Pinpoint the cell where the given text exists, returning its (X, Y) midpoint coordinate. 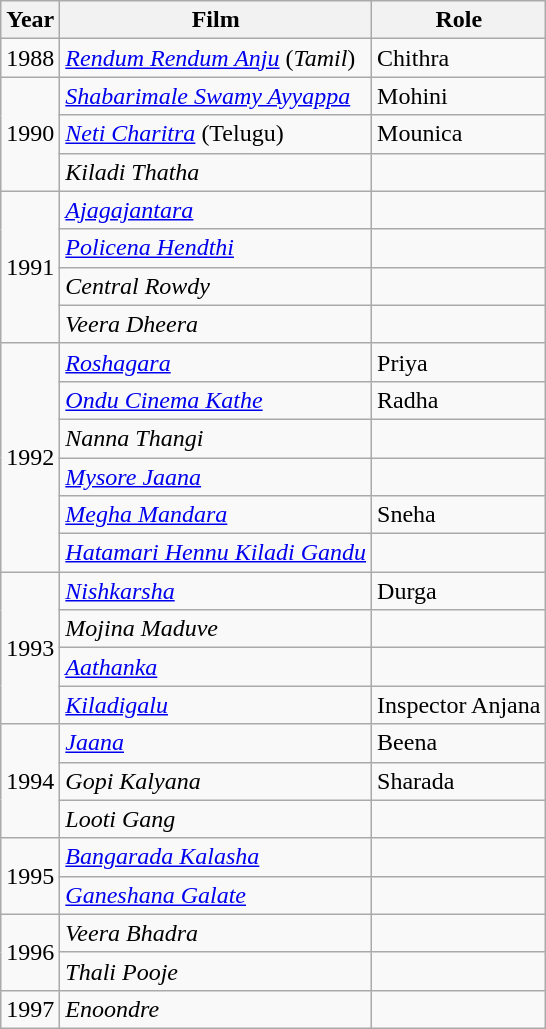
1988 (30, 58)
Jaana (216, 743)
Nanna Thangi (216, 438)
Looti Gang (216, 819)
Veera Bhadra (216, 933)
Nishkarsha (216, 591)
Sneha (459, 515)
Mysore Jaana (216, 477)
Aathanka (216, 667)
Gopi Kalyana (216, 781)
1992 (30, 457)
Central Rowdy (216, 286)
Inspector Anjana (459, 705)
Mohini (459, 96)
Chithra (459, 58)
Film (216, 20)
Ajagajantara (216, 210)
Roshagara (216, 362)
Sharada (459, 781)
Rendum Rendum Anju (Tamil) (216, 58)
1996 (30, 952)
Mounica (459, 134)
Thali Pooje (216, 971)
Ondu Cinema Kathe (216, 400)
Role (459, 20)
Enoondre (216, 1009)
1993 (30, 648)
Shabarimale Swamy Ayyappa (216, 96)
Year (30, 20)
Hatamari Hennu Kiladi Gandu (216, 553)
Kiladi Thatha (216, 172)
1994 (30, 781)
Neti Charitra (Telugu) (216, 134)
Priya (459, 362)
Durga (459, 591)
Mojina Maduve (216, 629)
Radha (459, 400)
1995 (30, 876)
1990 (30, 134)
Ganeshana Galate (216, 895)
Beena (459, 743)
Veera Dheera (216, 324)
Kiladigalu (216, 705)
Megha Mandara (216, 515)
1997 (30, 1009)
1991 (30, 267)
Policena Hendthi (216, 248)
Bangarada Kalasha (216, 857)
